Provide the (x, y) coordinate of the cell's center where the given text is located.  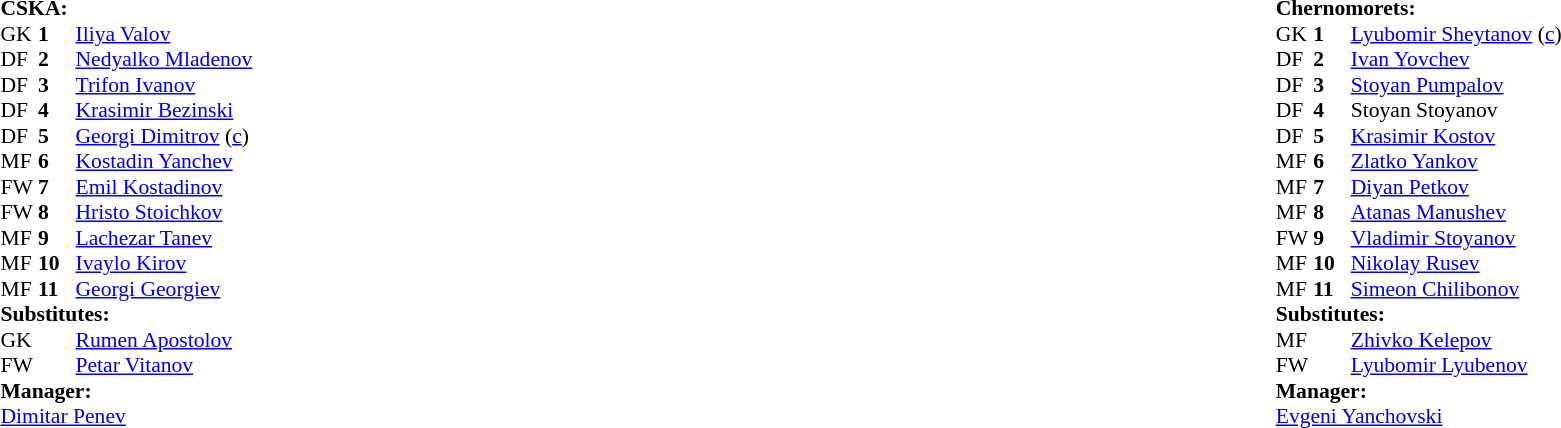
Substitutes: (126, 315)
Trifon Ivanov (164, 85)
Georgi Dimitrov (c) (164, 136)
Nedyalko Mladenov (164, 59)
Krasimir Bezinski (164, 111)
Rumen Apostolov (164, 340)
Hristo Stoichkov (164, 213)
Petar Vitanov (164, 365)
Kostadin Yanchev (164, 161)
Emil Kostadinov (164, 187)
Iliya Valov (164, 34)
Georgi Georgiev (164, 289)
Manager: (126, 391)
Lachezar Tanev (164, 238)
Ivaylo Kirov (164, 263)
